Determine the (x, y) coordinate at the center of the cell enclosing the given text.  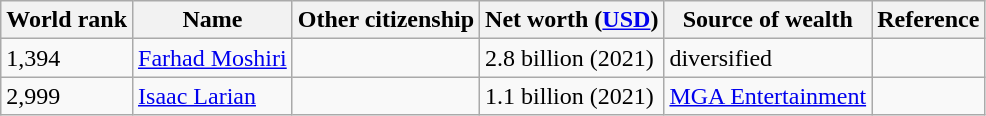
Other citizenship (386, 20)
1,394 (67, 58)
World rank (67, 20)
Isaac Larian (213, 96)
MGA Entertainment (768, 96)
Source of wealth (768, 20)
Farhad Moshiri (213, 58)
Net worth (USD) (572, 20)
Name (213, 20)
Reference (928, 20)
diversified (768, 58)
2,999 (67, 96)
1.1 billion (2021) (572, 96)
2.8 billion (2021) (572, 58)
